Identify which cell holds the provided text, then report its [x, y] central coordinate. 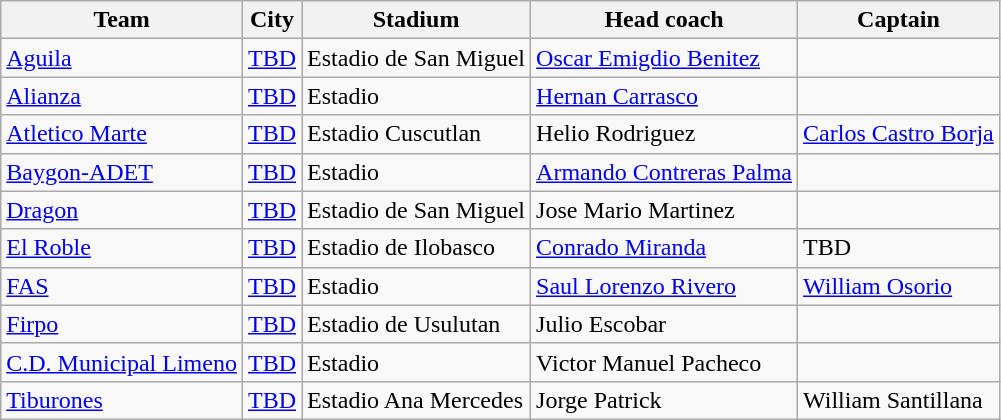
Carlos Castro Borja [899, 134]
Head coach [664, 20]
FAS [122, 286]
Julio Escobar [664, 324]
Firpo [122, 324]
Oscar Emigdio Benitez [664, 58]
Estadio Cuscutlan [416, 134]
William Osorio [899, 286]
Jorge Patrick [664, 400]
City [272, 20]
Tiburones [122, 400]
Saul Lorenzo Rivero [664, 286]
Estadio Ana Mercedes [416, 400]
Armando Contreras Palma [664, 172]
Victor Manuel Pacheco [664, 362]
Baygon-ADET [122, 172]
Captain [899, 20]
Estadio de Ilobasco [416, 248]
Aguila [122, 58]
Conrado Miranda [664, 248]
Team [122, 20]
William Santillana [899, 400]
Hernan Carrasco [664, 96]
El Roble [122, 248]
C.D. Municipal Limeno [122, 362]
Helio Rodriguez [664, 134]
Stadium [416, 20]
Dragon [122, 210]
Alianza [122, 96]
Estadio de Usulutan [416, 324]
Jose Mario Martinez [664, 210]
Atletico Marte [122, 134]
